Extract the (x, y) coordinate from the center of the cell holding the provided text.  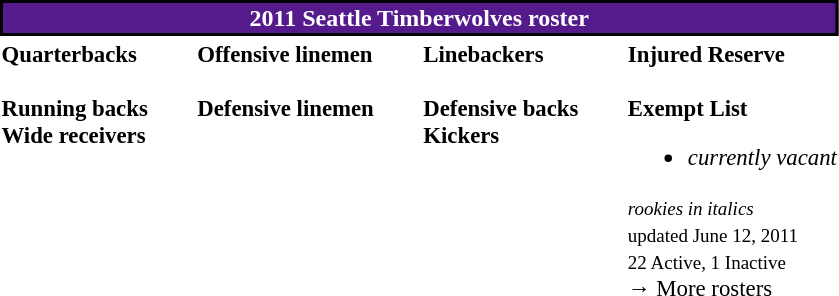
2011 Seattle Timberwolves roster (419, 18)
